For the text-containing cell, return its midpoint in (x, y) coordinate format. 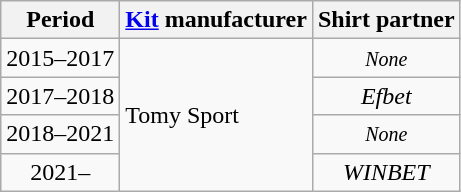
2018–2021 (60, 134)
Efbet (386, 96)
2021– (60, 172)
2017–2018 (60, 96)
Shirt partner (386, 20)
WINBET (386, 172)
2015–2017 (60, 58)
Kit manufacturer (216, 20)
Period (60, 20)
Tomy Sport (216, 115)
